Output the [x, y] coordinate of the center of the cell containing the given text.  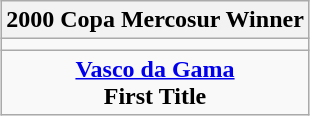
2000 Copa Mercosur Winner [156, 20]
Vasco da GamaFirst Title [156, 82]
